Locate the cell with the specified text and output its (x, y) center coordinate. 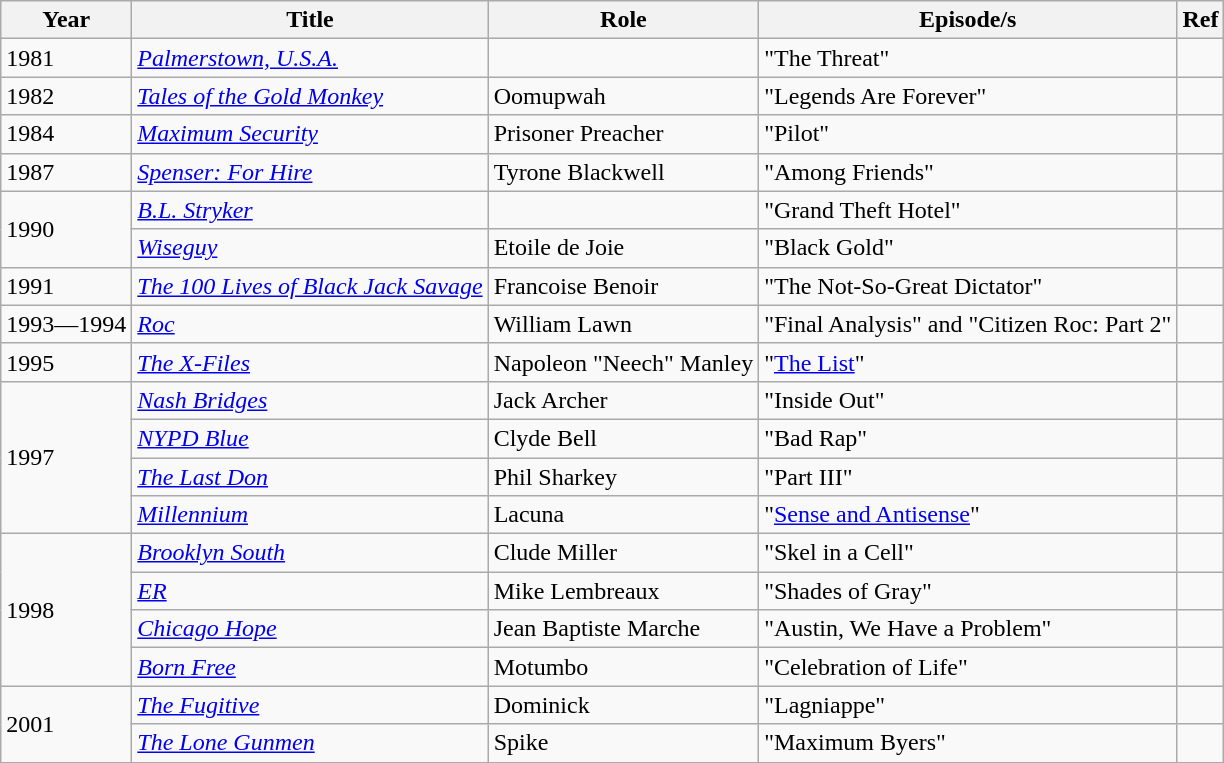
"The Not-So-Great Dictator" (968, 286)
Clyde Bell (624, 438)
"Lagniappe" (968, 705)
Roc (310, 324)
2001 (66, 724)
The Fugitive (310, 705)
Oomupwah (624, 96)
Etoile de Joie (624, 248)
Lacuna (624, 515)
NYPD Blue (310, 438)
The Last Don (310, 477)
"Bad Rap" (968, 438)
"Shades of Gray" (968, 591)
The Lone Gunmen (310, 743)
Spike (624, 743)
1982 (66, 96)
Motumbo (624, 667)
"Celebration of Life" (968, 667)
1990 (66, 229)
"Among Friends" (968, 172)
Mike Lembreaux (624, 591)
Palmerstown, U.S.A. (310, 58)
"Maximum Byers" (968, 743)
Dominick (624, 705)
Prisoner Preacher (624, 134)
Wiseguy (310, 248)
Tyrone Blackwell (624, 172)
Jack Archer (624, 400)
1995 (66, 362)
Maximum Security (310, 134)
Born Free (310, 667)
"Final Analysis" and "Citizen Roc: Part 2" (968, 324)
B.L. Stryker (310, 210)
Clude Miller (624, 553)
1997 (66, 457)
Francoise Benoir (624, 286)
"Sense and Antisense" (968, 515)
Spenser: For Hire (310, 172)
1991 (66, 286)
1998 (66, 610)
Ref (1200, 20)
1981 (66, 58)
1984 (66, 134)
Chicago Hope (310, 629)
Phil Sharkey (624, 477)
ER (310, 591)
"Black Gold" (968, 248)
"Inside Out" (968, 400)
Jean Baptiste Marche (624, 629)
Nash Bridges (310, 400)
"Pilot" (968, 134)
Brooklyn South (310, 553)
Year (66, 20)
Title (310, 20)
"Grand Theft Hotel" (968, 210)
Millennium (310, 515)
Tales of the Gold Monkey (310, 96)
1987 (66, 172)
1993—1994 (66, 324)
"Part III" (968, 477)
William Lawn (624, 324)
Episode/s (968, 20)
"Skel in a Cell" (968, 553)
The 100 Lives of Black Jack Savage (310, 286)
The X-Files (310, 362)
"The List" (968, 362)
Napoleon "Neech" Manley (624, 362)
"The Threat" (968, 58)
"Legends Are Forever" (968, 96)
Role (624, 20)
"Austin, We Have a Problem" (968, 629)
